Locate the cell with the specified text and output its [x, y] center coordinate. 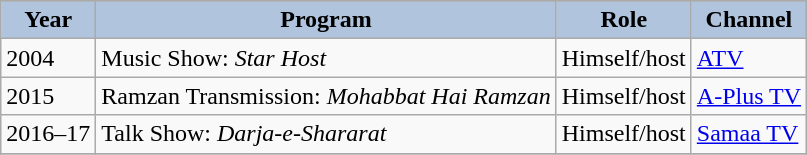
Program [326, 20]
ATV [748, 58]
2004 [48, 58]
2015 [48, 96]
Samaa TV [748, 134]
Channel [748, 20]
Talk Show: Darja-e-Shararat [326, 134]
Year [48, 20]
2016–17 [48, 134]
A-Plus TV [748, 96]
Music Show: Star Host [326, 58]
Role [624, 20]
Ramzan Transmission: Mohabbat Hai Ramzan [326, 96]
